Determine the (x, y) coordinate at the center of the cell enclosing the given text.  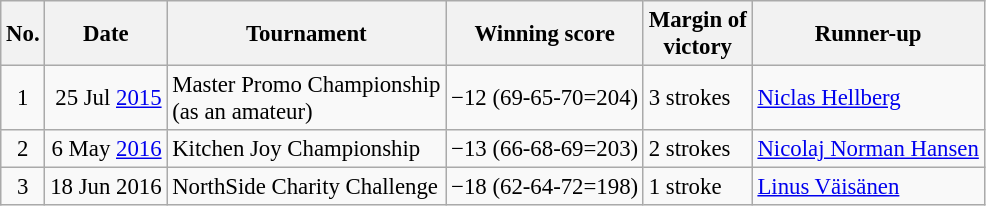
Margin ofvictory (698, 34)
6 May 2016 (106, 149)
Kitchen Joy Championship (306, 149)
1 (23, 98)
25 Jul 2015 (106, 98)
2 strokes (698, 149)
Tournament (306, 34)
3 strokes (698, 98)
Niclas Hellberg (868, 98)
−12 (69-65-70=204) (545, 98)
No. (23, 34)
Date (106, 34)
Runner-up (868, 34)
Nicolaj Norman Hansen (868, 149)
Master Promo Championship(as an amateur) (306, 98)
Linus Väisänen (868, 187)
3 (23, 187)
1 stroke (698, 187)
−18 (62-64-72=198) (545, 187)
18 Jun 2016 (106, 187)
Winning score (545, 34)
2 (23, 149)
−13 (66-68-69=203) (545, 149)
NorthSide Charity Challenge (306, 187)
